From the cell containing the given text, extract its center point as (x, y) coordinate. 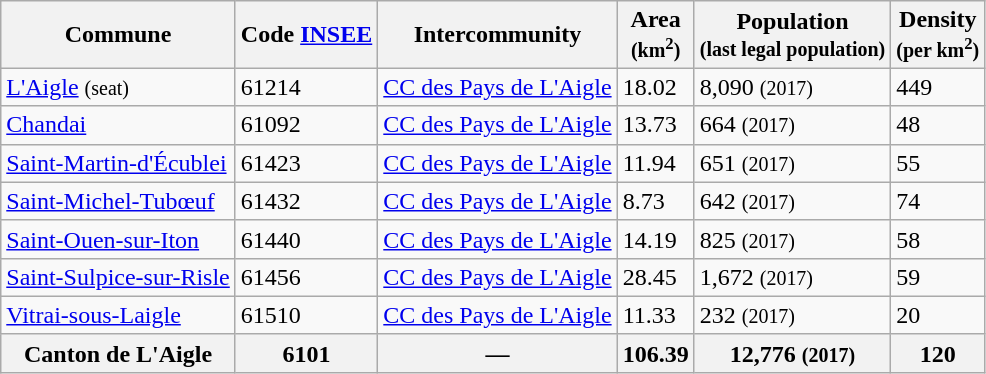
120 (938, 353)
Area(km2) (656, 34)
61214 (306, 87)
6101 (306, 353)
Vitrai-sous-Laigle (118, 315)
11.94 (656, 163)
8.73 (656, 201)
Density(per km2) (938, 34)
61510 (306, 315)
Intercommunity (498, 34)
642 (2017) (792, 201)
— (498, 353)
59 (938, 277)
61440 (306, 239)
12,776 (2017) (792, 353)
28.45 (656, 277)
232 (2017) (792, 315)
11.33 (656, 315)
61432 (306, 201)
L'Aigle (seat) (118, 87)
664 (2017) (792, 125)
Saint-Ouen-sur-Iton (118, 239)
14.19 (656, 239)
Saint-Sulpice-sur-Risle (118, 277)
825 (2017) (792, 239)
Saint-Michel-Tubœuf (118, 201)
74 (938, 201)
61092 (306, 125)
18.02 (656, 87)
Saint-Martin-d'Écublei (118, 163)
13.73 (656, 125)
1,672 (2017) (792, 277)
61423 (306, 163)
Population(last legal population) (792, 34)
Commune (118, 34)
Code INSEE (306, 34)
449 (938, 87)
58 (938, 239)
8,090 (2017) (792, 87)
61456 (306, 277)
20 (938, 315)
48 (938, 125)
55 (938, 163)
Canton de L'Aigle (118, 353)
Chandai (118, 125)
651 (2017) (792, 163)
106.39 (656, 353)
